Locate the cell with the specified text and output its (x, y) center coordinate. 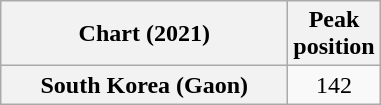
Peakposition (334, 34)
South Korea (Gaon) (144, 85)
142 (334, 85)
Chart (2021) (144, 34)
